Return [X, Y] of the center of cell containing provided text 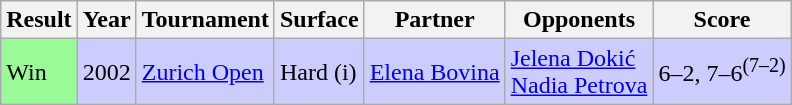
Zurich Open [205, 72]
Partner [434, 20]
Year [106, 20]
Hard (i) [319, 72]
Result [39, 20]
2002 [106, 72]
Surface [319, 20]
Win [39, 72]
Score [722, 20]
Elena Bovina [434, 72]
Tournament [205, 20]
Opponents [579, 20]
6–2, 7–6(7–2) [722, 72]
Jelena Dokić Nadia Petrova [579, 72]
